Extract the [x, y] coordinate from the center of the cell holding the provided text.  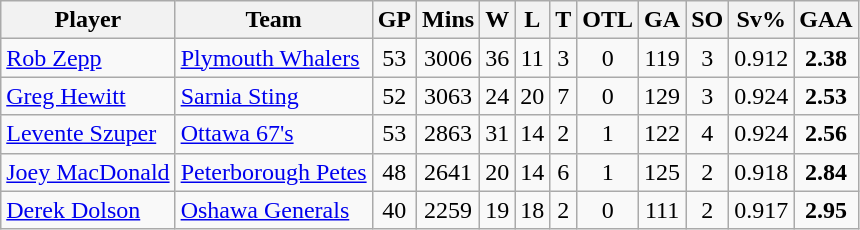
GP [394, 20]
19 [498, 210]
Peterborough Petes [274, 172]
2863 [448, 134]
11 [532, 58]
3006 [448, 58]
0.912 [762, 58]
T [564, 20]
GAA [826, 20]
0.918 [762, 172]
Oshawa Generals [274, 210]
6 [564, 172]
Derek Dolson [88, 210]
Player [88, 20]
52 [394, 96]
Sv% [762, 20]
111 [662, 210]
31 [498, 134]
122 [662, 134]
18 [532, 210]
129 [662, 96]
2.84 [826, 172]
2.95 [826, 210]
L [532, 20]
Joey MacDonald [88, 172]
Sarnia Sting [274, 96]
Levente Szuper [88, 134]
SO [708, 20]
W [498, 20]
0.917 [762, 210]
36 [498, 58]
Greg Hewitt [88, 96]
Team [274, 20]
3063 [448, 96]
2259 [448, 210]
Rob Zepp [88, 58]
4 [708, 134]
2.53 [826, 96]
2641 [448, 172]
125 [662, 172]
24 [498, 96]
Plymouth Whalers [274, 58]
OTL [608, 20]
7 [564, 96]
2.56 [826, 134]
GA [662, 20]
Mins [448, 20]
2.38 [826, 58]
48 [394, 172]
Ottawa 67's [274, 134]
119 [662, 58]
40 [394, 210]
